Determine the [X, Y] coordinate at the center of the cell enclosing the given text.  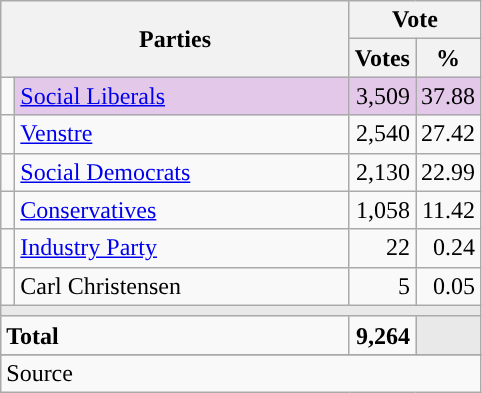
Parties [176, 39]
Votes [382, 58]
11.42 [448, 210]
Total [176, 335]
Source [241, 373]
22.99 [448, 172]
Social Democrats [182, 172]
Industry Party [182, 248]
0.24 [448, 248]
Conservatives [182, 210]
37.88 [448, 96]
Vote [414, 20]
Carl Christensen [182, 286]
9,264 [382, 335]
5 [382, 286]
2,130 [382, 172]
2,540 [382, 134]
1,058 [382, 210]
22 [382, 248]
27.42 [448, 134]
% [448, 58]
Venstre [182, 134]
3,509 [382, 96]
0.05 [448, 286]
Social Liberals [182, 96]
